Detect which cell encompasses the target text, then output its (x, y) center coordinate. 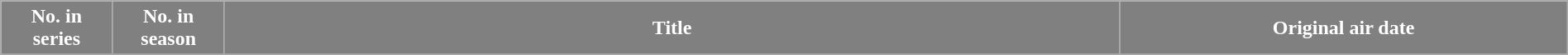
Original air date (1343, 28)
No. inseries (56, 28)
No. inseason (169, 28)
Title (672, 28)
